Pinpoint the cell where the given text exists, returning its (x, y) midpoint coordinate. 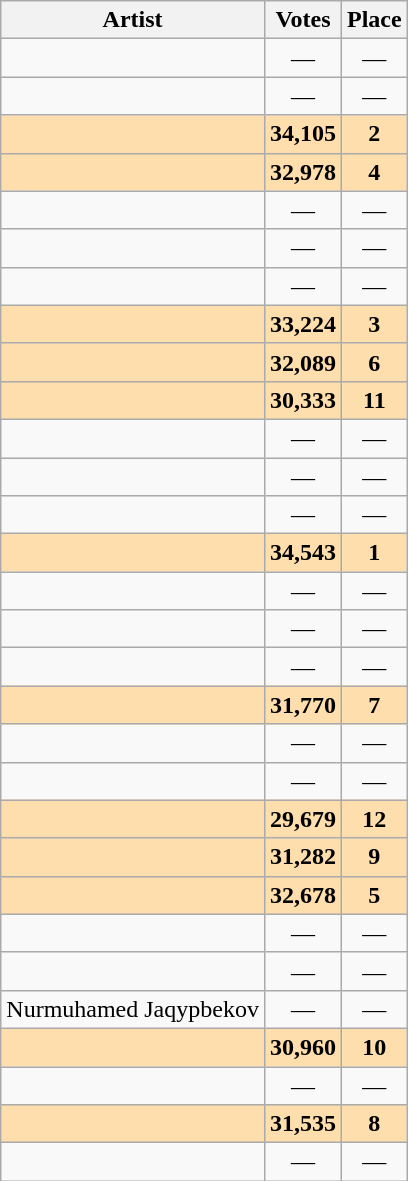
2 (375, 134)
33,224 (302, 324)
12 (375, 819)
9 (375, 857)
34,543 (302, 553)
Votes (302, 20)
31,770 (302, 705)
8 (375, 1124)
Nurmuhamed Jaqypbekov (133, 1009)
30,333 (302, 400)
4 (375, 172)
32,978 (302, 172)
Place (375, 20)
31,535 (302, 1124)
7 (375, 705)
3 (375, 324)
30,960 (302, 1047)
11 (375, 400)
5 (375, 895)
10 (375, 1047)
32,089 (302, 362)
31,282 (302, 857)
32,678 (302, 895)
29,679 (302, 819)
Artist (133, 20)
1 (375, 553)
6 (375, 362)
34,105 (302, 134)
